Return the [X, Y] coordinate for the center point of the cell that contains the specified text.  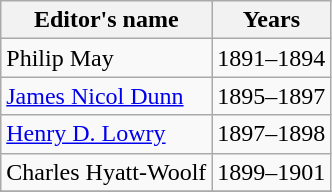
Charles Hyatt-Woolf [106, 172]
1891–1894 [272, 58]
Years [272, 20]
Henry D. Lowry [106, 134]
James Nicol Dunn [106, 96]
1899–1901 [272, 172]
Philip May [106, 58]
Editor's name [106, 20]
1897–1898 [272, 134]
1895–1897 [272, 96]
